Output the [x, y] coordinate of the center of the cell containing the given text.  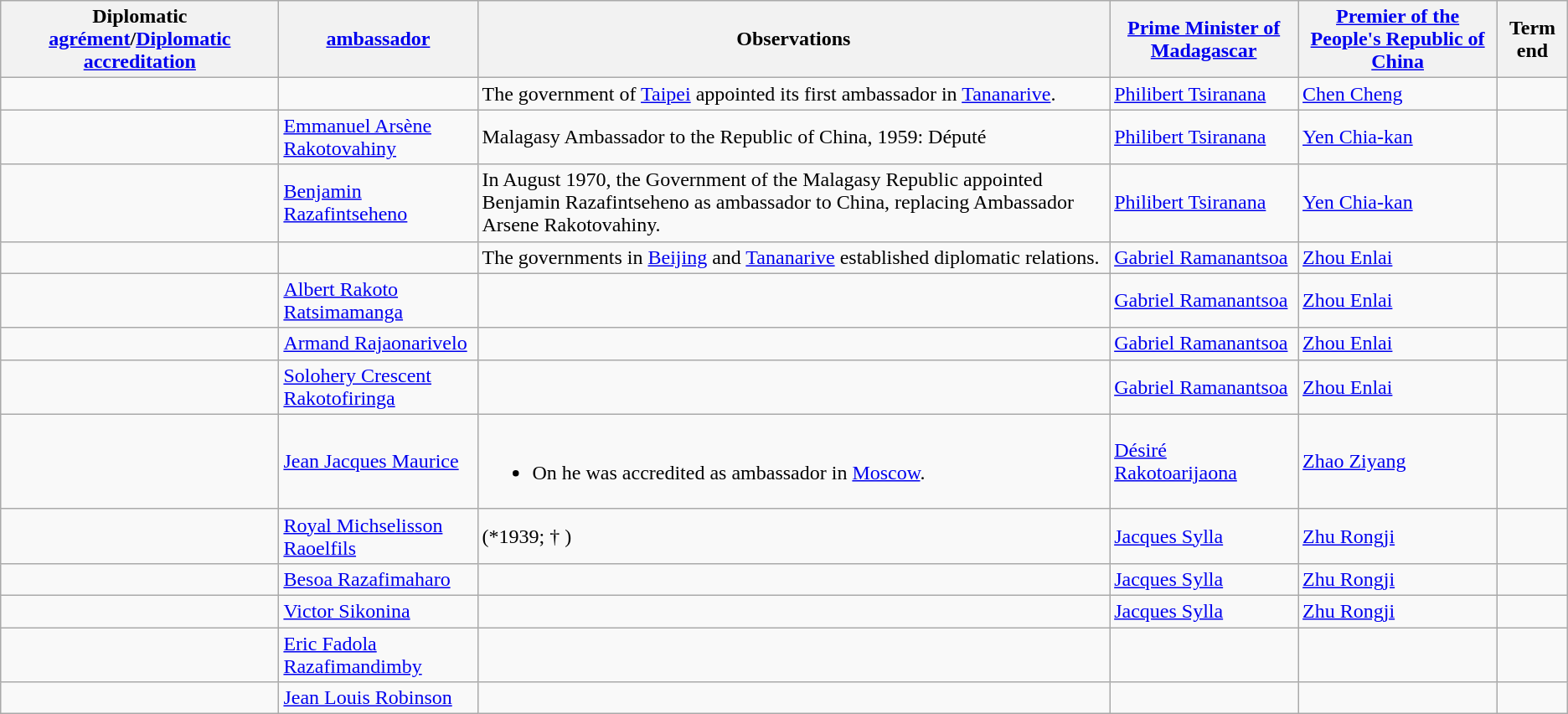
(*1939; † ) [794, 536]
Zhao Ziyang [1398, 461]
Jean Jacques Maurice [379, 461]
ambassador [379, 39]
Malagasy Ambassador to the Republic of China, 1959: Député [794, 137]
Eric Fadola Razafimandimby [379, 654]
Royal Michselisson Raoelfils [379, 536]
Victor Sikonina [379, 611]
Benjamin Razafintseheno [379, 203]
Armand Rajaonarivelo [379, 344]
Chen Cheng [1398, 94]
Besoa Razafimaharo [379, 579]
Emmanuel Arsène Rakotovahiny [379, 137]
Solohery Crescent Rakotofiringa [379, 387]
Jean Louis Robinson [379, 698]
Premier of the People's Republic of China [1398, 39]
Prime Minister of Madagascar [1204, 39]
The government of Taipei appointed its first ambassador in Tananarive. [794, 94]
Désiré Rakotoarijaona [1204, 461]
Term end [1533, 39]
Observations [794, 39]
Diplomatic agrément/Diplomatic accreditation [140, 39]
Albert Rakoto Ratsimamanga [379, 300]
On he was accredited as ambassador in Moscow. [794, 461]
The governments in Beijing and Tananarive established diplomatic relations. [794, 257]
